Identify which cell holds the provided text, then report its (x, y) central coordinate. 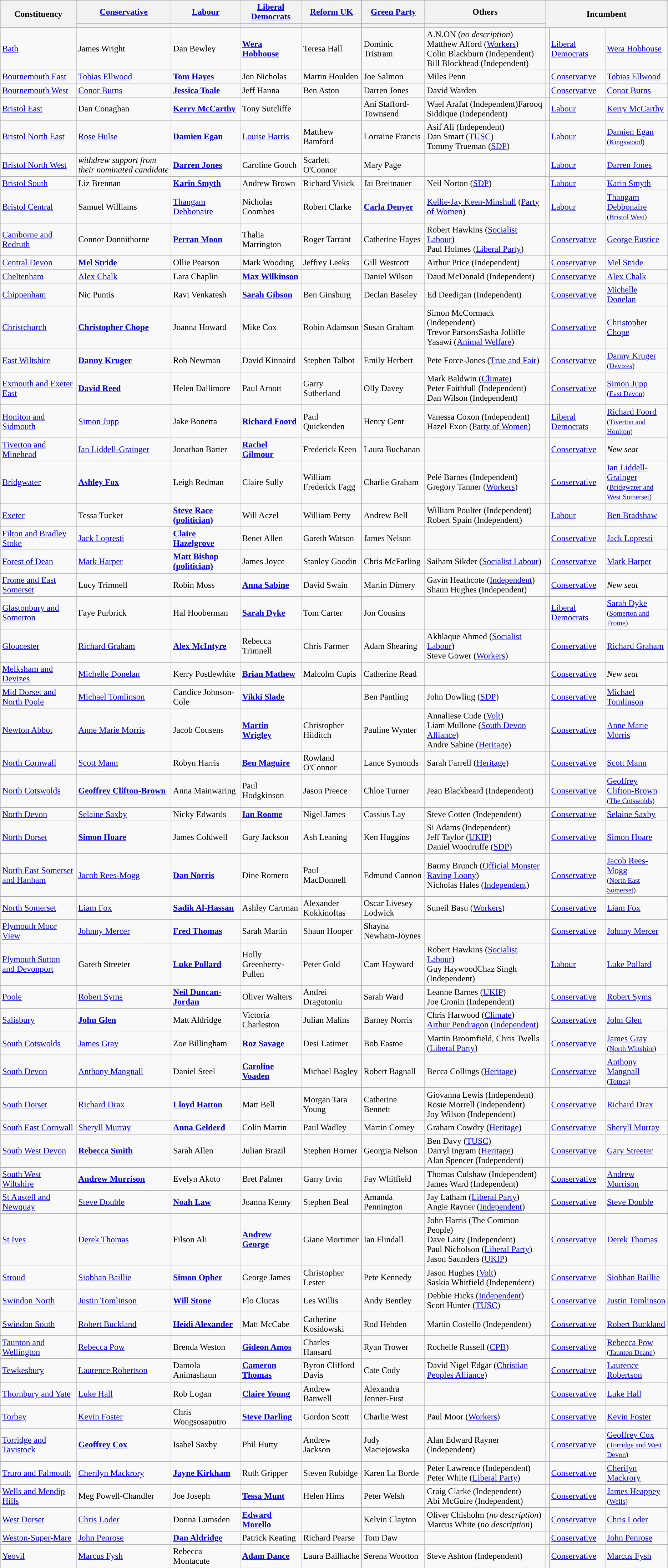
Rachel Gilmour (270, 449)
Daniel Wilson (393, 276)
Nigel James (331, 814)
Brian Mathew (270, 673)
Andrew Banwell (331, 1393)
North Cornwall (39, 763)
George Eustice (636, 239)
Laura Bailhache (331, 1556)
Suneil Basu (Workers) (485, 908)
Kellie-Jay Keen-Minshull (Party of Women) (485, 206)
Wael Arafat (Independent)Farooq Siddique (Independent) (485, 109)
Ian Liddell-Grainger(Bridgwater and West Somerset) (636, 482)
Martin Broomfield, Chris Twells (Liberal Party) (485, 1043)
Filson Ali (206, 1240)
Joanna Kenny (270, 1202)
Meg Powell-Chandler (124, 1496)
Alan Edward Rayner (Independent) (485, 1445)
Yeovil (39, 1556)
Heidi Alexander (206, 1324)
Pete Force-Jones (True and Fair) (485, 361)
Rochelle Russell (CPB) (485, 1347)
Steve Race (politician) (206, 515)
Weston-Super-Mare (39, 1538)
William Poulter (Independent)Robert Spain (Independent) (485, 515)
Dan Aldridge (206, 1538)
Exeter (39, 515)
David Swain (331, 585)
Leigh Redman (206, 482)
Jay Latham (Liberal Party)Angie Rayner (Independent) (485, 1202)
Lorraine Francis (393, 137)
Constituency (39, 14)
Salisbury (39, 1020)
Rowland O'Connor (331, 763)
Asif Ali (Independent)Dan Smart (TUSC)Tommy Trueman (SDP) (485, 137)
Christopher Hilditch (331, 730)
Cate Cody (393, 1371)
Alexander Kokkinoftas (331, 908)
Becca Collings (Heritage) (485, 1071)
Stephen Beal (331, 1202)
Ash Leaning (331, 837)
David Kinnaird (270, 361)
Dan Bewley (206, 49)
Victoria Charleston (270, 1020)
Gareth Streeter (124, 964)
Jonathan Barter (206, 449)
Rebecca Pow(Taunton Deane) (636, 1347)
Peter Gold (331, 964)
Holly Greenberry-Pullen (270, 964)
Swindon North (39, 1301)
Steve Darling (270, 1417)
Dine Romero (270, 875)
Craig Clarke (Independent)Abi McGuire (Independent) (485, 1496)
Joanna Howard (206, 328)
Bath (39, 49)
Giovanna Lewis (Independent)Rosie Morrell (Independent)Joy Wilson (Independent) (485, 1104)
North Dorset (39, 837)
Carla Denyer (393, 206)
Shaun Hooper (331, 931)
Robert Hawkins (Socialist Labour)Paul Holmes (Liberal Party) (485, 239)
Jason Hughes (Volt)Saskia Whitfield (Independent) (485, 1278)
Forest of Dean (39, 561)
Andrew Brown (270, 183)
Vanessa Coxon (Independent)Hazel Exon (Party of Women) (485, 421)
Barney Norris (393, 1020)
Colin Martin (270, 1127)
Gary Streeter (636, 1151)
Pete Kennedy (393, 1278)
Andrew Bell (393, 515)
Oscar Livesey Lodwick (393, 908)
Jon Cousins (393, 613)
Barmy Brunch (Official Monster Raving Loony)Nicholas Hales (Independent) (485, 875)
Cameron Thomas (270, 1371)
Jacob Rees-Mogg(North East Somerset) (636, 875)
South West Wiltshire (39, 1178)
Rebecca Smith (124, 1151)
Claire Young (270, 1393)
Emily Herbert (393, 361)
Swindon South (39, 1324)
Giane Mortimer (331, 1240)
North East Somerset and Hanham (39, 875)
Central Devon (39, 262)
Paul Moor (Workers) (485, 1417)
Stanley Goodin (331, 561)
Chloe Turner (393, 791)
Bristol South (39, 183)
Sarah Dyke (270, 613)
Ben Maguire (270, 763)
Julian Brazil (270, 1151)
Annaliese Cude (Volt)Liam Mullone (South Devon Alliance)Andre Sabine (Heritage) (485, 730)
Stephen Talbot (331, 361)
Ben Aston (331, 90)
Kelvin Clayton (393, 1519)
Roz Savage (270, 1043)
Neil Norton (SDP) (485, 183)
Zoe Billingham (206, 1043)
Oliver Walters (270, 997)
Wells and Mendip Hills (39, 1496)
Peter Welsh (393, 1496)
Leanne Barnes (UKIP)Joe Cronin (Independent) (485, 997)
Dan Norris (206, 875)
Rod Hebden (393, 1324)
John Harris (The Common People)Dave Laity (Independent)Paul Nicholson (Liberal Party)Jason Saunders (UKIP) (485, 1240)
Saiham Sikder (Socialist Labour) (485, 561)
Pelé Barnes (Independent)Gregory Tanner (Workers) (485, 482)
Plymouth Moor View (39, 931)
withdrew support from their nominated candidate (124, 165)
Exmouth and Exeter East (39, 389)
Taunton and Wellington (39, 1347)
Mike Cox (270, 328)
Dominic Tristram (393, 49)
Lucy Trimnell (124, 585)
James Gray (124, 1043)
Malcolm Cupis (331, 673)
Jai Breitnauer (393, 183)
Tiverton and Minehead (39, 449)
Jon Nicholas (270, 77)
Lance Symonds (393, 763)
Plymouth Sutton and Devonport (39, 964)
Sarah Allen (206, 1151)
Damola Animashaun (206, 1371)
Amanda Pennington (393, 1202)
Ben Ginsburg (331, 295)
Daniel Steel (206, 1071)
Sarah Gibson (270, 295)
Reform UK (331, 12)
Incumbent (607, 14)
Andy Bentley (393, 1301)
Martin Houlden (331, 77)
Oliver Chisholm (no description)Marcus White (no description) (485, 1519)
David Nigel Edgar (Christian Peoples Alliance) (485, 1371)
Flo Clucas (270, 1301)
Richard Pearse (331, 1538)
Fay Whitfield (393, 1178)
Danny Kruger(Devizes) (636, 361)
Ian Flindall (393, 1240)
Connor Donnithorne (124, 239)
Tessa Tucker (124, 515)
Miles Penn (485, 77)
Stephen Horner (331, 1151)
Charlie Graham (393, 482)
Gavin Heathcote (Independent)Shaun Hughes (Independent) (485, 585)
Evelyn Akoto (206, 1178)
Alexandra Jenner-Fust (393, 1393)
Georgia Nelson (393, 1151)
Paul Quickenden (331, 421)
Robyn Harris (206, 763)
Matt McCabe (270, 1324)
Akhlaque Ahmed (Socialist Labour)Steve Gower (Workers) (485, 646)
Garry Sutherland (331, 389)
Dan Conaghan (124, 109)
Peter Lawrence (Independent)Peter White (Liberal Party) (485, 1473)
Arthur Price (Independent) (485, 262)
Rebecca Montacute (206, 1556)
Mark Wooding (270, 262)
Ian Roome (270, 814)
North Somerset (39, 908)
Noah Law (206, 1202)
Ian Liddell-Grainger (124, 449)
Danny Kruger (124, 361)
Ben Bradshaw (636, 515)
Paul Arnott (270, 389)
Matthew Bamford (331, 137)
Gary Jackson (270, 837)
Liz Brennan (124, 183)
Paul Hodgkinson (270, 791)
James Coldwell (206, 837)
Jayne Kirkham (206, 1473)
Gareth Watson (331, 538)
Simon McCormack (Independent)Trevor ParsonsSasha Jolliffe Yasawi (Animal Welfare) (485, 328)
Bournemouth East (39, 77)
Louise Harris (270, 137)
Bob Eastoe (393, 1043)
Jacob Rees-Mogg (124, 875)
Desi Latimer (331, 1043)
Robin Moss (206, 585)
Mark Baldwin (Climate)Peter Faithfull (Independent)Dan Wilson (Independent) (485, 389)
Catherine Kosidowski (331, 1324)
St Ives (39, 1240)
Charles Hansard (331, 1347)
Edmund Cannon (393, 875)
Thangam Debbonaire(Bristol West) (636, 206)
Matt Aldridge (206, 1020)
Tessa Munt (270, 1496)
Roger Tarrant (331, 239)
Scarlett O'Connor (331, 165)
A.N.ON (no description)Matthew Alford (Workers)Colin Blackburn (Independent)Bill Blockhead (Independent) (485, 49)
Chris Farmer (331, 646)
Lloyd Hatton (206, 1104)
Thangam Debbonaire (206, 206)
East Wiltshire (39, 361)
Frederick Keen (331, 449)
Claire Sully (270, 482)
Debbie Hicks (Independent)Scott Hunter (TUSC) (485, 1301)
Rose Hulse (124, 137)
David Warden (485, 90)
South Dorset (39, 1104)
Gill Westcott (393, 262)
West Dorset (39, 1519)
Paul Wadley (331, 1127)
Perran Moon (206, 239)
Tom Hayes (206, 77)
Michael Bagley (331, 1071)
Brenda Weston (206, 1347)
Glastonbury and Somerton (39, 613)
Tony Sutcliffe (270, 109)
Gordon Scott (331, 1417)
Laura Buchanan (393, 449)
Mary Page (393, 165)
Damien Egan (206, 137)
Frome and East Somerset (39, 585)
Steve Ashton (Independent) (485, 1556)
Geoffrey Cox(Torridge and West Devon) (636, 1445)
Hal Hooberman (206, 613)
Christopher Lester (331, 1278)
William Frederick Fagg (331, 482)
Bridgwater (39, 482)
Adam Shearing (393, 646)
James Joyce (270, 561)
Anthony Mangnall (124, 1071)
Ruth Gripper (270, 1473)
Bristol North West (39, 165)
Henry Gent (393, 421)
Truro and Falmouth (39, 1473)
South Cotswolds (39, 1043)
Fred Thomas (206, 931)
Mid Dorset and North Poole (39, 697)
Catherine Read (393, 673)
Cam Hayward (393, 964)
Robin Adamson (331, 328)
Martin Dimery (393, 585)
Others (485, 12)
Isabel Saxby (206, 1445)
Sarah Dyke(Somerton and Frome) (636, 613)
Tom Daw (393, 1538)
Camborne and Redruth (39, 239)
Geoffrey Clifton-Brown (124, 791)
Simon Jupp(East Devon) (636, 389)
Richard Foord(Tiverton and Honiton) (636, 421)
Simon Opher (206, 1278)
Cassius Lay (393, 814)
Anthony Mangnall(Totnes) (636, 1071)
Daud McDonald (Independent) (485, 276)
Damien Egan(Kingswood) (636, 137)
Gideon Amos (270, 1347)
Will Stone (206, 1301)
Sarah Ward (393, 997)
Ollie Pearson (206, 262)
Rob Newman (206, 361)
Tom Carter (331, 613)
Jean Blackbeard (Independent) (485, 791)
Sadik Al-Hassan (206, 908)
Gloucester (39, 646)
North Devon (39, 814)
Jason Preece (331, 791)
Max Wilkinson (270, 276)
Alex McIntyre (206, 646)
Adam Dance (270, 1556)
Bristol Central (39, 206)
Patrick Keating (270, 1538)
Kerry Postlewhite (206, 673)
Andrei Dragotoniu (331, 997)
Declan Baseley (393, 295)
Caroline Gooch (270, 165)
St Austell and Newquay (39, 1202)
Morgan Tara Young (331, 1104)
Catherine Bennett (393, 1104)
Phil Hutty (270, 1445)
Helen Hims (331, 1496)
Anna Mainwaring (206, 791)
Nicky Edwards (206, 814)
Benet Allen (270, 538)
Chris Wongsosaputro (206, 1417)
Honiton and Sidmouth (39, 421)
Richard Visick (331, 183)
Vikki Slade (270, 697)
Torridge and Tavistock (39, 1445)
Nicholas Coombes (270, 206)
Karen La Borde (393, 1473)
Sarah Martin (270, 931)
Thalia Marrington (270, 239)
Simon Jupp (124, 421)
James Heappey(Wells) (636, 1496)
Julian Malins (331, 1020)
Caroline Voaden (270, 1071)
Jeff Hanna (270, 90)
Bristol East (39, 109)
Pauline Wynter (393, 730)
Jake Bonetta (206, 421)
Chris McFarling (393, 561)
Joe Joseph (206, 1496)
Susan Graham (393, 328)
Robert Hawkins (Socialist Labour)Guy HaywoodChaz Singh (Independent) (485, 964)
Martin Costello (Independent) (485, 1324)
Neil Duncan-Jordan (206, 997)
William Petty (331, 515)
Andrew Jackson (331, 1445)
Judy Maciejowska (393, 1445)
Joe Salmon (393, 77)
Geoffrey Cox (124, 1445)
Ryan Trower (393, 1347)
Stroud (39, 1278)
Nic Puntis (124, 295)
Rebecca Pow (124, 1347)
Claire Hazelgrove (206, 538)
North Cotswolds (39, 791)
Edward Morello (270, 1519)
Torbay (39, 1417)
Si Adams (Independent)Jeff Taylor (UKIP)Daniel Woodruffe (SDP) (485, 837)
James Nelson (393, 538)
Jeffrey Leeks (331, 262)
Martin Corney (393, 1127)
Ken Huggins (393, 837)
James Gray(North Wiltshire) (636, 1043)
Christchurch (39, 328)
Thornbury and Yate (39, 1393)
Newton Abbot (39, 730)
Robert Bagnall (393, 1071)
Donna Lumsden (206, 1519)
Shayna Newham-Joynes (393, 931)
Paul MacDonnell (331, 875)
Ashley Cartman (270, 908)
Les Willis (331, 1301)
Bournemouth West (39, 90)
Olly Davey (393, 389)
Martin Wrigley (270, 730)
Andrew George (270, 1240)
Filton and Bradley Stoke (39, 538)
Sarah Farrell (Heritage) (485, 763)
Graham Cowdry (Heritage) (485, 1127)
Poole (39, 997)
George James (270, 1278)
Garry Irvin (331, 1178)
Steve Cotten (Independent) (485, 814)
Teresa Hall (331, 49)
Serena Wootton (393, 1556)
Bret Palmer (270, 1178)
Samuel Williams (124, 206)
Ben Pantling (393, 697)
Tewkesbury (39, 1371)
Rebecca Trimnell (270, 646)
Geoffrey Clifton-Brown(The Cotswolds) (636, 791)
Matt Bell (270, 1104)
South West Devon (39, 1151)
Thomas Culshaw (Independent)James Ward (Independent) (485, 1178)
Anna Sabine (270, 585)
David Reed (124, 389)
Cheltenham (39, 276)
Charlie West (393, 1417)
Faye Purbrick (124, 613)
Helen Dallimore (206, 389)
South East Cornwall (39, 1127)
James Wright (124, 49)
Matt Bishop (politician) (206, 561)
Ben Davy (TUSC)Darryl Ingram (Heritage)Alan Spencer (Independent) (485, 1151)
Chris Harwood (Climate)Arthur Pendragon (Independent) (485, 1020)
Chippenham (39, 295)
Will Aczel (270, 515)
Rob Logan (206, 1393)
Catherine Hayes (393, 239)
Lara Chaplin (206, 276)
South Devon (39, 1071)
Ravi Venkatesh (206, 295)
Jacob Cousens (206, 730)
Ani Stafford-Townsend (393, 109)
John Dowling (SDP) (485, 697)
Bristol North East (39, 137)
Jessica Toale (206, 90)
Robert Clarke (331, 206)
Green Party (393, 12)
Anna Gelderd (206, 1127)
Byron Clifford Davis (331, 1371)
Candice Johnson-Cole (206, 697)
Melksham and Devizes (39, 673)
Ashley Fox (124, 482)
Richard Foord (270, 421)
Ed Deedigan (Independent) (485, 295)
Steven Rubidge (331, 1473)
